Output the [X, Y] coordinate of the center of the cell containing the given text.  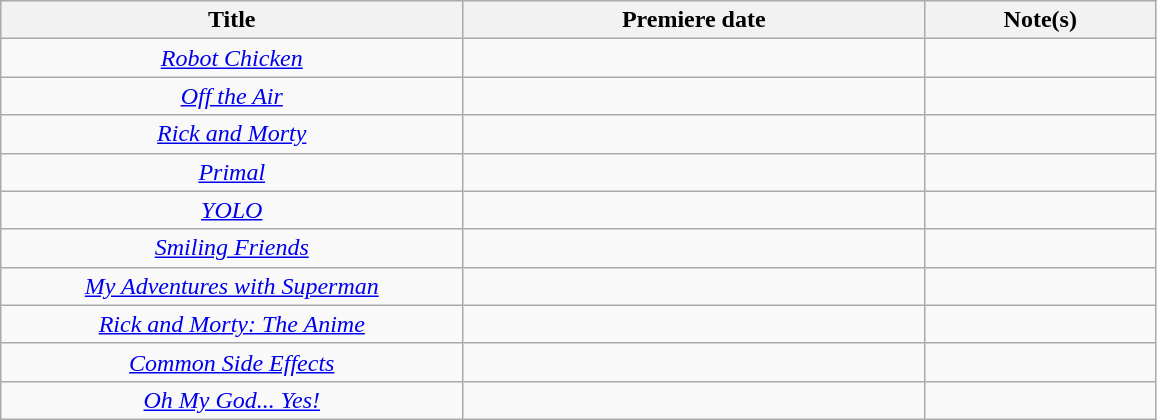
Robot Chicken [232, 58]
Smiling Friends [232, 248]
Common Side Effects [232, 362]
Rick and Morty [232, 134]
My Adventures with Superman [232, 286]
YOLO [232, 210]
Title [232, 20]
Premiere date [694, 20]
Off the Air [232, 96]
Primal [232, 172]
Rick and Morty: The Anime [232, 324]
Note(s) [1040, 20]
Oh My God... Yes! [232, 400]
